Output the (X, Y) coordinate of the center of the cell containing the given text.  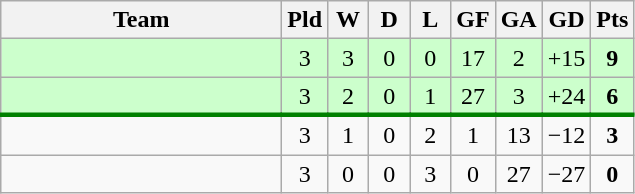
6 (612, 96)
17 (473, 58)
−27 (566, 173)
Pld (305, 20)
L (430, 20)
9 (612, 58)
−12 (566, 135)
13 (518, 135)
Pts (612, 20)
GF (473, 20)
+24 (566, 96)
GD (566, 20)
GA (518, 20)
W (348, 20)
+15 (566, 58)
Team (142, 20)
D (390, 20)
